Extract the (X, Y) coordinate from the center of the cell holding the provided text.  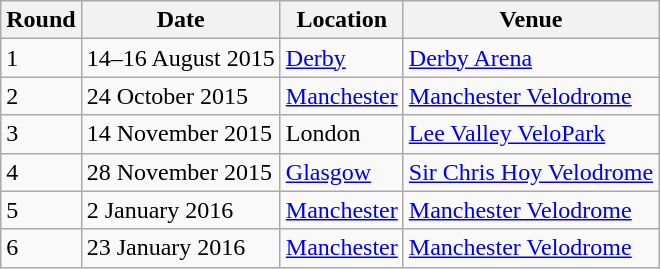
London (342, 134)
Sir Chris Hoy Velodrome (530, 172)
Glasgow (342, 172)
Venue (530, 20)
Date (180, 20)
2 January 2016 (180, 210)
Derby (342, 58)
14–16 August 2015 (180, 58)
1 (41, 58)
14 November 2015 (180, 134)
6 (41, 248)
2 (41, 96)
4 (41, 172)
24 October 2015 (180, 96)
Derby Arena (530, 58)
Round (41, 20)
28 November 2015 (180, 172)
3 (41, 134)
23 January 2016 (180, 248)
Lee Valley VeloPark (530, 134)
5 (41, 210)
Location (342, 20)
